Find where the given text appears and provide that cell's center as [X, Y] coordinate. 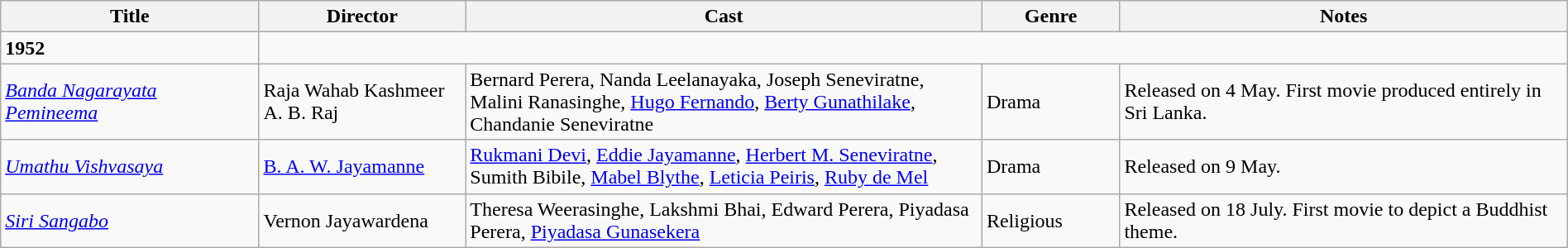
Rukmani Devi, Eddie Jayamanne, Herbert M. Seneviratne, Sumith Bibile, Mabel Blythe, Leticia Peiris, Ruby de Mel [724, 167]
Released on 9 May. [1343, 167]
Genre [1050, 17]
Vernon Jayawardena [362, 220]
Religious [1050, 220]
Cast [724, 17]
Notes [1343, 17]
Umathu Vishvasaya [130, 167]
B. A. W. Jayamanne [362, 167]
Siri Sangabo [130, 220]
Banda Nagarayata Pemineema [130, 102]
Released on 4 May. First movie produced entirely in Sri Lanka. [1343, 102]
Released on 18 July. First movie to depict a Buddhist theme. [1343, 220]
Bernard Perera, Nanda Leelanayaka, Joseph Seneviratne, Malini Ranasinghe, Hugo Fernando, Berty Gunathilake, Chandanie Seneviratne [724, 102]
Director [362, 17]
Title [130, 17]
1952 [130, 48]
Theresa Weerasinghe, Lakshmi Bhai, Edward Perera, Piyadasa Perera, Piyadasa Gunasekera [724, 220]
Raja Wahab Kashmeer A. B. Raj [362, 102]
